Identify which cell holds the provided text, then report its [X, Y] central coordinate. 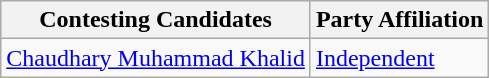
Party Affiliation [399, 20]
Independent [399, 58]
Contesting Candidates [156, 20]
Chaudhary Muhammad Khalid [156, 58]
